Output the [x, y] coordinate of the center of the cell containing the given text.  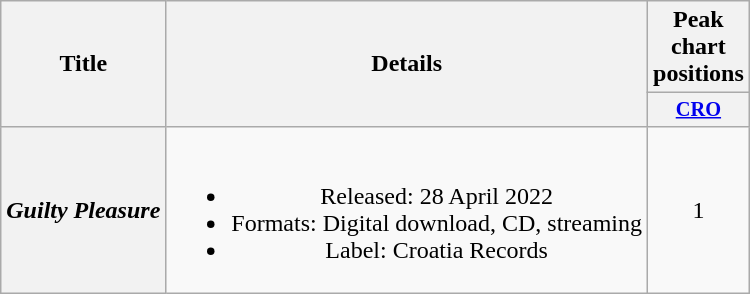
CRO [699, 110]
Details [407, 64]
Title [84, 64]
Peak chart positions [699, 47]
Released: 28 April 2022Formats: Digital download, CD, streamingLabel: Croatia Records [407, 210]
1 [699, 210]
Guilty Pleasure [84, 210]
